Locate the cell with the specified text and output its [X, Y] center coordinate. 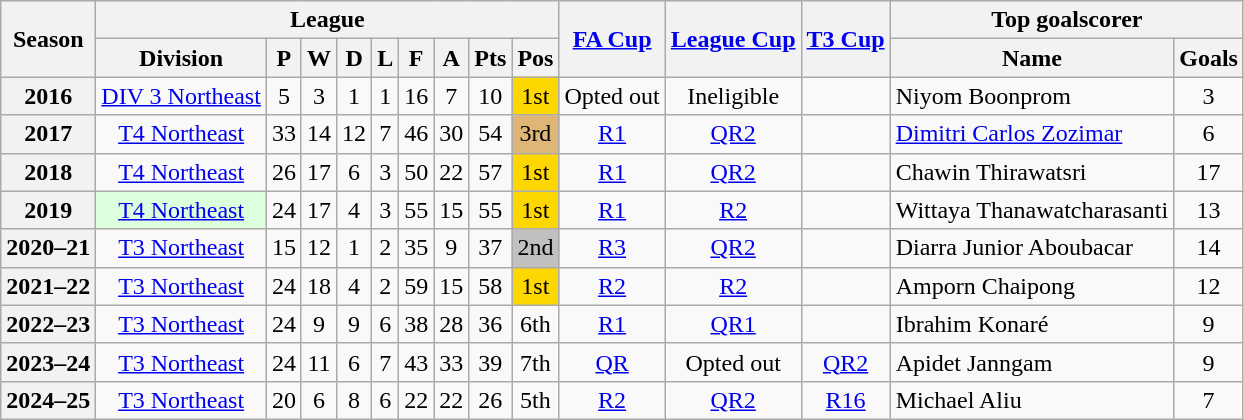
Dimitri Carlos Zozimar [1032, 134]
DIV 3 Northeast [182, 96]
2021–22 [48, 286]
QR [612, 362]
59 [416, 286]
3rd [536, 134]
Division [182, 58]
QR1 [733, 324]
7th [536, 362]
Amporn Chaipong [1032, 286]
Top goalscorer [1066, 20]
Season [48, 39]
Niyom Boonprom [1032, 96]
6th [536, 324]
8 [354, 400]
Diarra Junior Aboubacar [1032, 248]
2018 [48, 172]
L [386, 58]
2nd [536, 248]
Pts [490, 58]
39 [490, 362]
W [318, 58]
Apidet Janngam [1032, 362]
18 [318, 286]
50 [416, 172]
Michael Aliu [1032, 400]
Wittaya Thanawatcharasanti [1032, 210]
League Cup [733, 39]
20 [284, 400]
Ibrahim Konaré [1032, 324]
38 [416, 324]
16 [416, 96]
T3 Cup [846, 39]
P [284, 58]
5th [536, 400]
Goals [1209, 58]
46 [416, 134]
D [354, 58]
2022–23 [48, 324]
10 [490, 96]
11 [318, 362]
35 [416, 248]
2016 [48, 96]
2023–24 [48, 362]
30 [452, 134]
Chawin Thirawatsri [1032, 172]
Pos [536, 58]
R3 [612, 248]
2024–25 [48, 400]
2020–21 [48, 248]
58 [490, 286]
28 [452, 324]
F [416, 58]
2017 [48, 134]
FA Cup [612, 39]
37 [490, 248]
2019 [48, 210]
13 [1209, 210]
57 [490, 172]
43 [416, 362]
36 [490, 324]
Ineligible [733, 96]
5 [284, 96]
A [452, 58]
Name [1032, 58]
League [328, 20]
R16 [846, 400]
54 [490, 134]
